Return the [X, Y] coordinate for the center point of the cell that contains the specified text.  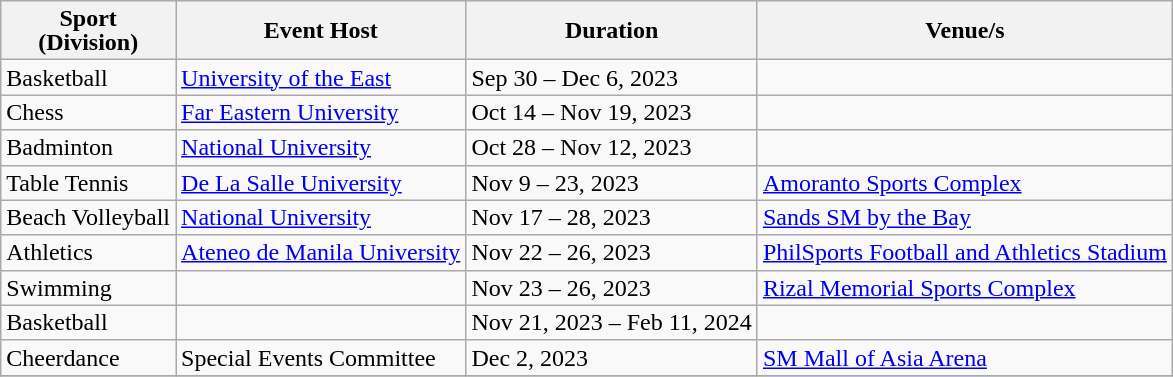
Sands SM by the Bay [964, 218]
Chess [88, 112]
Sport(Division) [88, 30]
Oct 28 – Nov 12, 2023 [612, 148]
Sep 30 – Dec 6, 2023 [612, 78]
Duration [612, 30]
Table Tennis [88, 182]
Nov 22 – 26, 2023 [612, 252]
Cheerdance [88, 358]
Far Eastern University [321, 112]
Nov 9 – 23, 2023 [612, 182]
PhilSports Football and Athletics Stadium [964, 252]
Oct 14 – Nov 19, 2023 [612, 112]
Badminton [88, 148]
Rizal Memorial Sports Complex [964, 288]
University of the East [321, 78]
Nov 17 – 28, 2023 [612, 218]
Nov 23 – 26, 2023 [612, 288]
Special Events Committee [321, 358]
Event Host [321, 30]
Venue/s [964, 30]
De La Salle University [321, 182]
Ateneo de Manila University [321, 252]
Amoranto Sports Complex [964, 182]
Dec 2, 2023 [612, 358]
Swimming [88, 288]
Athletics [88, 252]
SM Mall of Asia Arena [964, 358]
Nov 21, 2023 – Feb 11, 2024 [612, 322]
Beach Volleyball [88, 218]
